For the text-containing cell, return its midpoint in [X, Y] coordinate format. 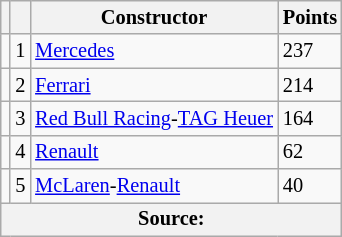
62 [310, 152]
1 [20, 51]
Mercedes [154, 51]
Red Bull Racing-TAG Heuer [154, 118]
Renault [154, 152]
3 [20, 118]
4 [20, 152]
40 [310, 186]
2 [20, 85]
Points [310, 17]
Ferrari [154, 85]
214 [310, 85]
164 [310, 118]
237 [310, 51]
McLaren-Renault [154, 186]
Constructor [154, 17]
Source: [172, 219]
5 [20, 186]
